Search for the cell housing the specified text and yield its (x, y) center coordinate. 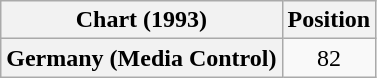
82 (329, 58)
Chart (1993) (142, 20)
Position (329, 20)
Germany (Media Control) (142, 58)
